Output the (x, y) coordinate of the center of the cell containing the given text.  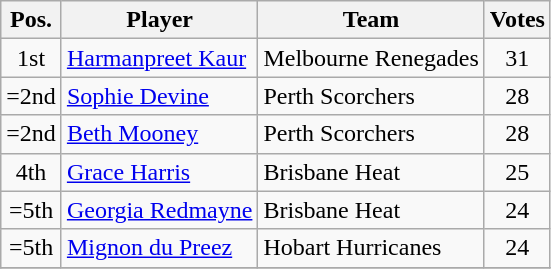
31 (517, 58)
Pos. (32, 20)
Grace Harris (160, 172)
1st (32, 58)
Votes (517, 20)
Sophie Devine (160, 96)
Georgia Redmayne (160, 210)
Melbourne Renegades (371, 58)
Hobart Hurricanes (371, 248)
4th (32, 172)
Beth Mooney (160, 134)
Team (371, 20)
Harmanpreet Kaur (160, 58)
Player (160, 20)
25 (517, 172)
Mignon du Preez (160, 248)
